Detect which cell encompasses the target text, then output its [x, y] center coordinate. 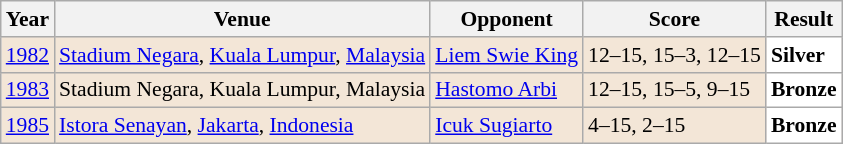
Silver [804, 55]
Opponent [506, 19]
Liem Swie King [506, 55]
Venue [242, 19]
12–15, 15–3, 12–15 [674, 55]
Istora Senayan, Jakarta, Indonesia [242, 126]
4–15, 2–15 [674, 126]
12–15, 15–5, 9–15 [674, 90]
Icuk Sugiarto [506, 126]
Result [804, 19]
Score [674, 19]
1982 [28, 55]
1983 [28, 90]
1985 [28, 126]
Hastomo Arbi [506, 90]
Year [28, 19]
